Scan for the cell matching the given text and deliver its [X, Y] coordinate at center. 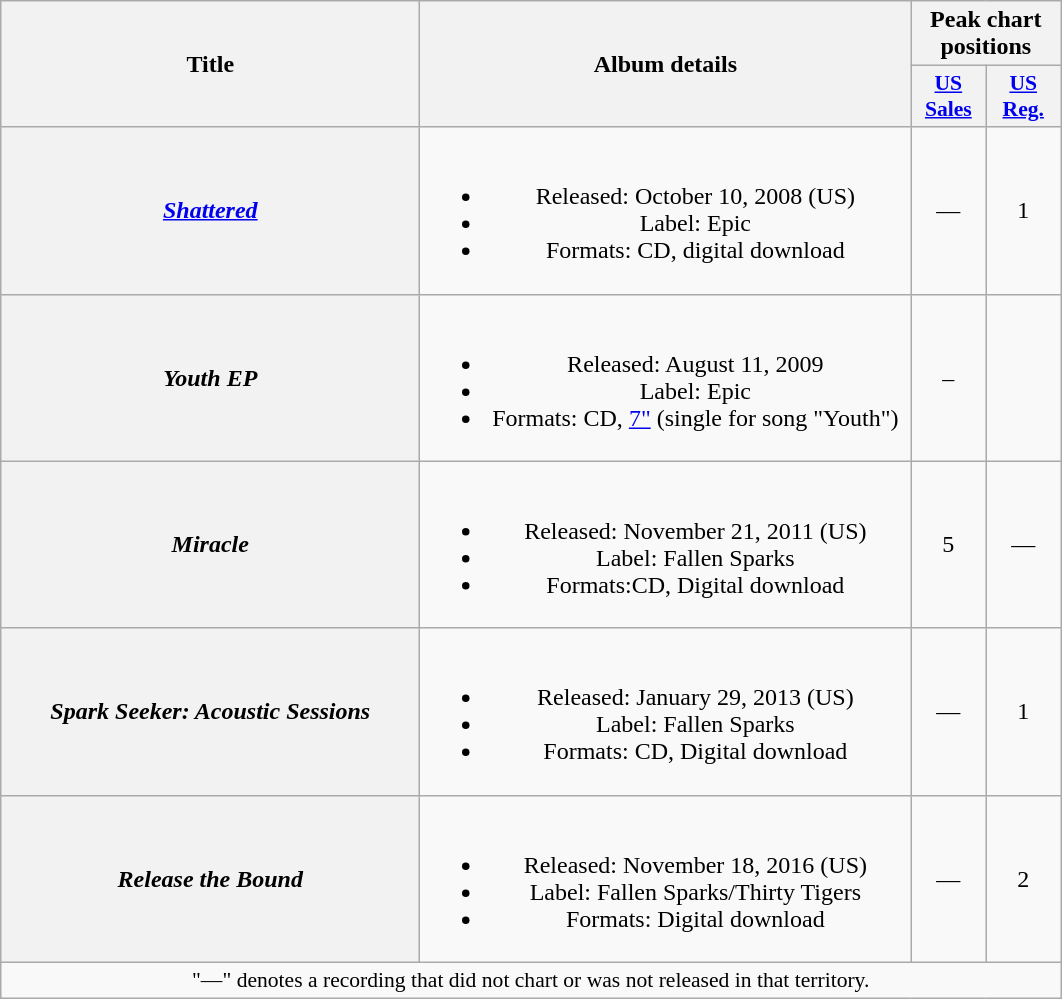
Release the Bound [210, 878]
Released: October 10, 2008 (US)Label: EpicFormats: CD, digital download [666, 210]
Youth EP [210, 378]
Released: November 21, 2011 (US)Label: Fallen SparksFormats:CD, Digital download [666, 544]
Album details [666, 64]
Shattered [210, 210]
USReg. [1024, 96]
Released: November 18, 2016 (US)Label: Fallen Sparks/Thirty TigersFormats: Digital download [666, 878]
Peak chart positions [986, 34]
Spark Seeker: Acoustic Sessions [210, 712]
Title [210, 64]
5 [948, 544]
Released: January 29, 2013 (US)Label: Fallen SparksFormats: CD, Digital download [666, 712]
– [948, 378]
2 [1024, 878]
"—" denotes a recording that did not chart or was not released in that territory. [531, 980]
USSales [948, 96]
Released: August 11, 2009 Label: Epic Formats: CD, 7" (single for song "Youth") [666, 378]
Miracle [210, 544]
